Find where the given text appears and provide that cell's center as (X, Y) coordinate. 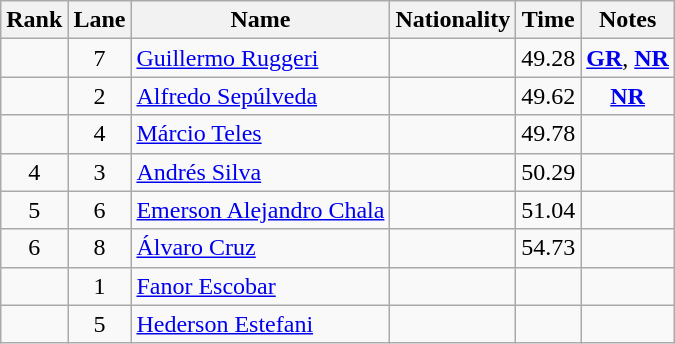
2 (100, 96)
Guillermo Ruggeri (260, 58)
NR (628, 96)
Fanor Escobar (260, 286)
Hederson Estefani (260, 324)
54.73 (548, 248)
Lane (100, 20)
Rank (34, 20)
Andrés Silva (260, 172)
Time (548, 20)
3 (100, 172)
Márcio Teles (260, 134)
Emerson Alejandro Chala (260, 210)
Álvaro Cruz (260, 248)
GR, NR (628, 58)
50.29 (548, 172)
Alfredo Sepúlveda (260, 96)
Name (260, 20)
1 (100, 286)
49.78 (548, 134)
Nationality (453, 20)
49.62 (548, 96)
Notes (628, 20)
8 (100, 248)
51.04 (548, 210)
7 (100, 58)
49.28 (548, 58)
